Scan for the cell matching the given text and deliver its (X, Y) coordinate at center. 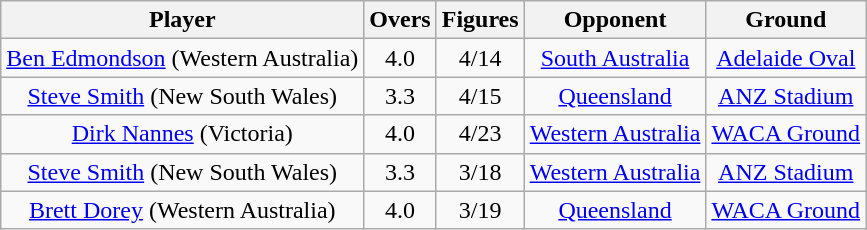
Dirk Nannes (Victoria) (182, 134)
4/23 (480, 134)
Overs (400, 20)
Ground (786, 20)
Opponent (615, 20)
South Australia (615, 58)
Player (182, 20)
4/14 (480, 58)
Adelaide Oval (786, 58)
4/15 (480, 96)
Figures (480, 20)
3/19 (480, 210)
3/18 (480, 172)
Brett Dorey (Western Australia) (182, 210)
Ben Edmondson (Western Australia) (182, 58)
